Scan for the cell matching the given text and deliver its [x, y] coordinate at center. 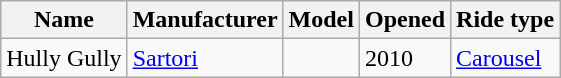
Name [64, 20]
Opened [404, 20]
Hully Gully [64, 58]
2010 [404, 58]
Model [321, 20]
Ride type [506, 20]
Sartori [205, 58]
Manufacturer [205, 20]
Carousel [506, 58]
